Search for the cell housing the specified text and yield its (x, y) center coordinate. 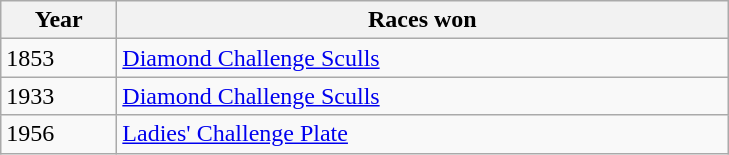
Ladies' Challenge Plate (422, 134)
1933 (59, 96)
1853 (59, 58)
1956 (59, 134)
Year (59, 20)
Races won (422, 20)
